Detect which cell encompasses the target text, then output its [x, y] center coordinate. 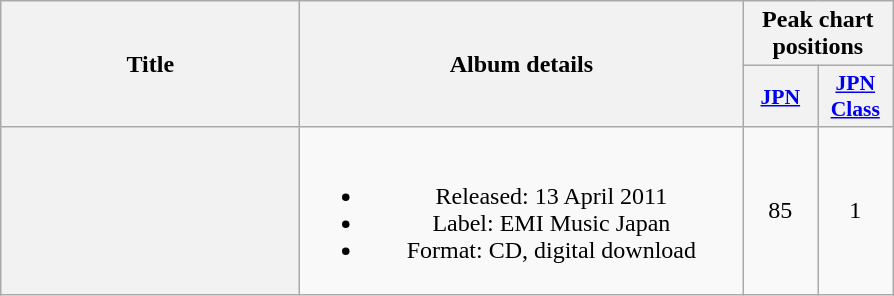
Album details [522, 64]
Peak chart positions [818, 34]
85 [780, 210]
1 [856, 210]
JPN Class [856, 96]
Released: 13 April 2011Label: EMI Music JapanFormat: CD, digital download [522, 210]
JPN [780, 96]
Title [150, 64]
